From the cell containing the given text, extract its center point as (x, y) coordinate. 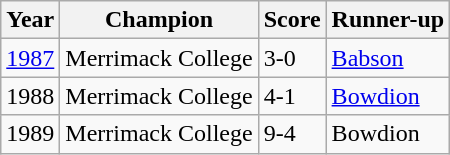
Runner-up (388, 20)
1989 (30, 134)
Year (30, 20)
Score (292, 20)
9-4 (292, 134)
Champion (159, 20)
4-1 (292, 96)
1988 (30, 96)
1987 (30, 58)
3-0 (292, 58)
Babson (388, 58)
